Detect which cell encompasses the target text, then output its (X, Y) center coordinate. 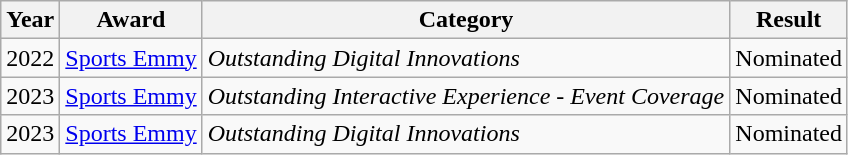
Outstanding Interactive Experience - Event Coverage (466, 96)
Category (466, 20)
Year (30, 20)
Result (789, 20)
2022 (30, 58)
Award (131, 20)
